Pinpoint the cell where the given text exists, returning its (x, y) midpoint coordinate. 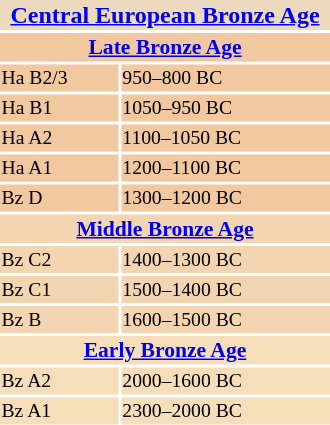
1050–950 BC (226, 108)
Ha B1 (59, 108)
2000–1600 BC (226, 382)
Central European Bronze Age (165, 15)
Bz A1 (59, 412)
Bz C1 (59, 290)
Ha A1 (59, 168)
1400–1300 BC (226, 260)
1300–1200 BC (226, 198)
1500–1400 BC (226, 290)
Bz D (59, 198)
Middle Bronze Age (165, 228)
1200–1100 BC (226, 168)
Ha A2 (59, 138)
Ha B2/3 (59, 78)
Bz B (59, 320)
Bz A2 (59, 382)
1100–1050 BC (226, 138)
1600–1500 BC (226, 320)
Bz C2 (59, 260)
2300–2000 BC (226, 412)
950–800 BC (226, 78)
Late Bronze Age (165, 47)
Early Bronze Age (165, 350)
